Find where the given text appears and provide that cell's center as [X, Y] coordinate. 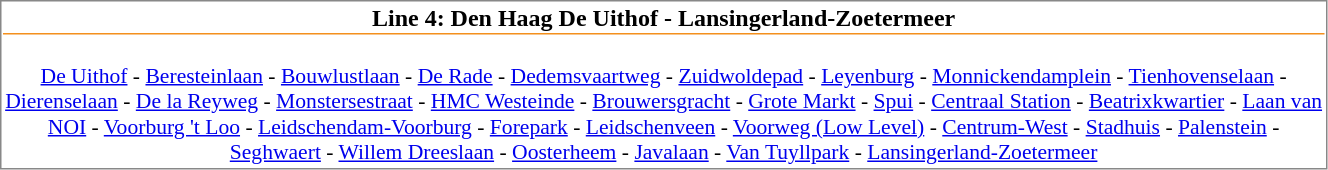
Line 4: Den Haag De Uithof - Lansingerland-Zoetermeer [664, 19]
